Identify which cell holds the provided text, then report its [X, Y] central coordinate. 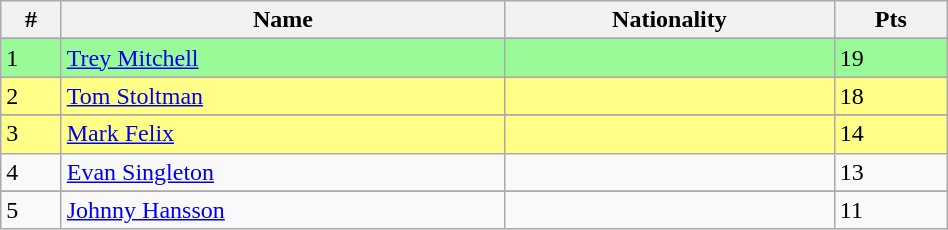
Nationality [670, 20]
Evan Singleton [282, 172]
18 [890, 96]
4 [31, 172]
Trey Mitchell [282, 58]
3 [31, 134]
Name [282, 20]
Mark Felix [282, 134]
1 [31, 58]
Johnny Hansson [282, 210]
11 [890, 210]
Tom Stoltman [282, 96]
# [31, 20]
13 [890, 172]
Pts [890, 20]
2 [31, 96]
14 [890, 134]
5 [31, 210]
19 [890, 58]
